Scan for the cell matching the given text and deliver its (x, y) coordinate at center. 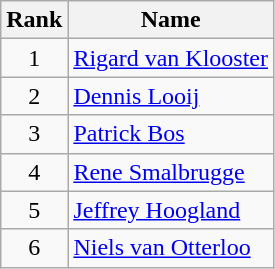
Rank (34, 20)
Name (171, 20)
4 (34, 172)
2 (34, 96)
1 (34, 58)
5 (34, 210)
3 (34, 134)
6 (34, 248)
Dennis Looij (171, 96)
Niels van Otterloo (171, 248)
Patrick Bos (171, 134)
Rigard van Klooster (171, 58)
Jeffrey Hoogland (171, 210)
Rene Smalbrugge (171, 172)
